Capture the cell that displays the provided text and extract its [X, Y] central coordinate. 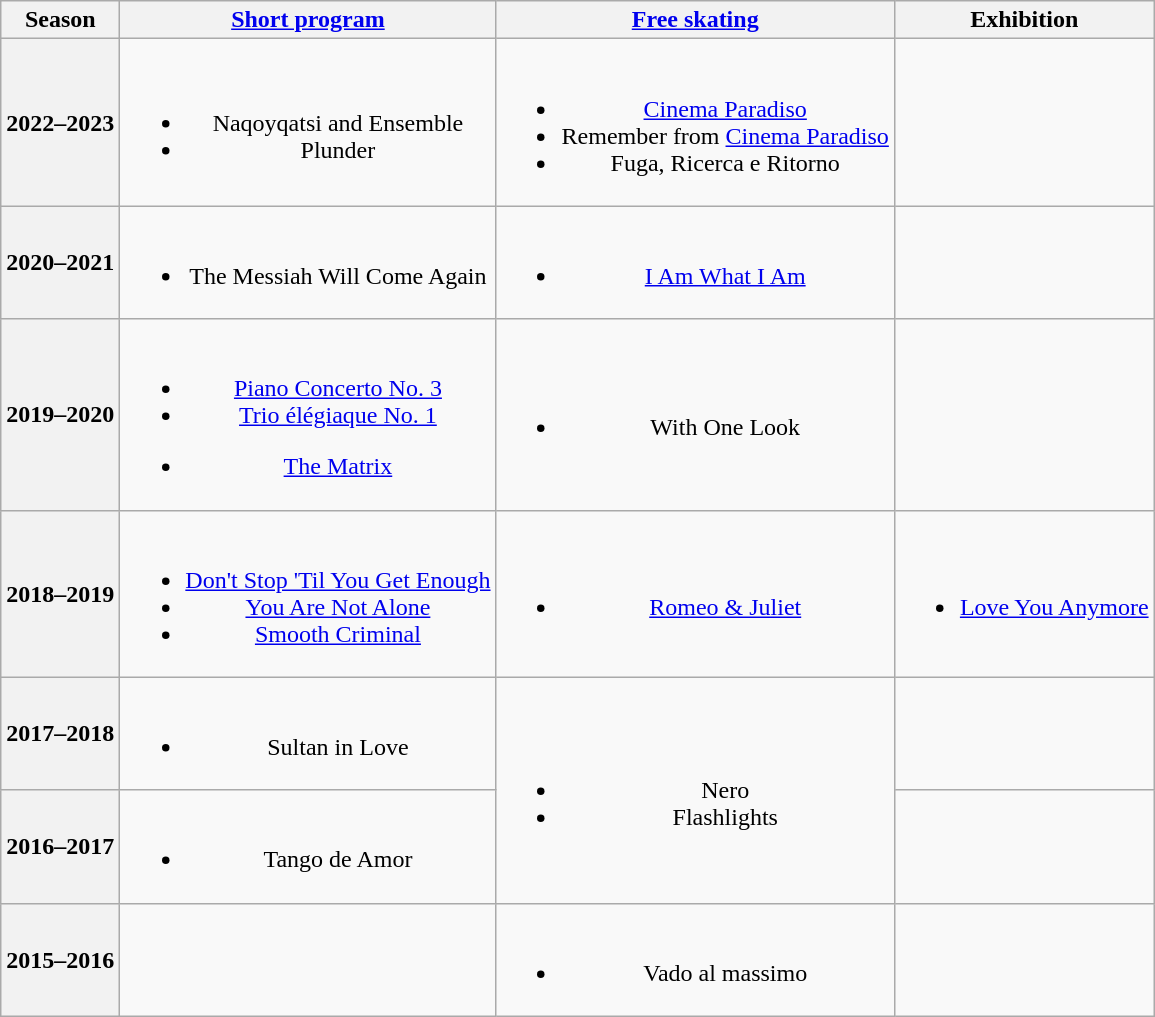
Don't Stop 'Til You Get EnoughYou Are Not AloneSmooth Criminal [308, 594]
Cinema ParadisoRemember from Cinema ParadisoFuga, Ricerca e Ritorno [695, 122]
2019–2020 [60, 414]
2022–2023 [60, 122]
Naqoyqatsi and EnsemblePlunder [308, 122]
With One Look [695, 414]
Exhibition [1024, 20]
Short program [308, 20]
Season [60, 20]
Love You Anymore [1024, 594]
2017–2018 [60, 734]
Piano Concerto No. 3Trio élégiaque No. 1The Matrix [308, 414]
Vado al massimo [695, 960]
Tango de Amor [308, 846]
The Messiah Will Come Again [308, 262]
2015–2016 [60, 960]
NeroFlashlights [695, 790]
Romeo & Juliet [695, 594]
2018–2019 [60, 594]
Sultan in Love [308, 734]
2016–2017 [60, 846]
Free skating [695, 20]
2020–2021 [60, 262]
I Am What I Am [695, 262]
